From the cell containing the given text, extract its center point as [x, y] coordinate. 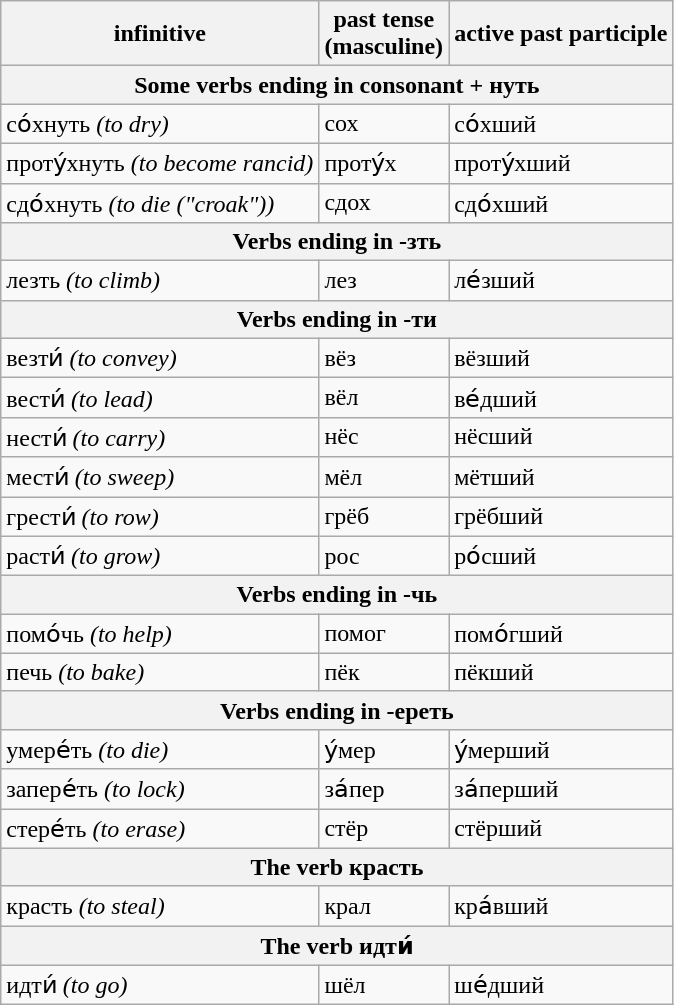
active past participle [561, 34]
проту́хший [561, 163]
проту́хнуть (to become rancid) [160, 163]
пёкший [561, 672]
стёрший [561, 828]
вести́ (to lead) [160, 398]
у́мер [384, 749]
The verb идти́ [337, 946]
ро́сший [561, 556]
past tense (masculine) [384, 34]
стёр [384, 828]
мётший [561, 477]
грести́ (to row) [160, 516]
мести́ (to sweep) [160, 477]
Verbs ending in -ереть [337, 710]
запере́ть (to lock) [160, 789]
печь (to bake) [160, 672]
Some verbs ending in consonant + нуть [337, 85]
ле́зший [561, 281]
Verbs ending in -ти [337, 319]
помо́гший [561, 634]
красть (to steal) [160, 906]
за́перший [561, 789]
со́хший [561, 124]
нёсший [561, 437]
лез [384, 281]
вёл [384, 398]
сдо́хший [561, 203]
The verb красть [337, 867]
грёб [384, 516]
у́мерший [561, 749]
помо́чь (to help) [160, 634]
кра́вший [561, 906]
вёз [384, 358]
нёс [384, 437]
рос [384, 556]
везти́ (to convey) [160, 358]
крал [384, 906]
ше́дший [561, 985]
со́хнуть (to dry) [160, 124]
за́пер [384, 789]
стере́ть (to erase) [160, 828]
умере́ть (to die) [160, 749]
ве́дший [561, 398]
Verbs ending in -чь [337, 595]
расти́ (to grow) [160, 556]
сох [384, 124]
мёл [384, 477]
сдо́хнуть (to die ("croak")) [160, 203]
шёл [384, 985]
нести́ (to carry) [160, 437]
Verbs ending in -зть [337, 242]
пёк [384, 672]
помог [384, 634]
грёбший [561, 516]
проту́х [384, 163]
сдох [384, 203]
infinitive [160, 34]
лезть (to climb) [160, 281]
идти́ (to go) [160, 985]
вёзший [561, 358]
